Output the (X, Y) coordinate of the center of the cell containing the given text.  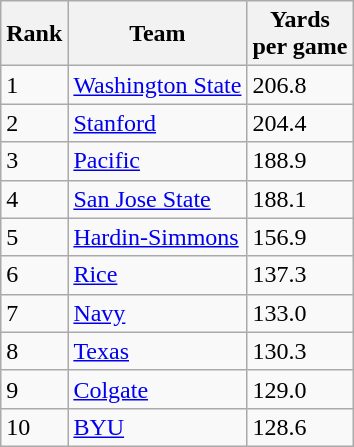
Colgate (158, 389)
2 (34, 123)
4 (34, 199)
Rank (34, 34)
156.9 (300, 237)
137.3 (300, 275)
10 (34, 427)
7 (34, 313)
129.0 (300, 389)
130.3 (300, 351)
1 (34, 85)
San Jose State (158, 199)
9 (34, 389)
204.4 (300, 123)
5 (34, 237)
Navy (158, 313)
188.9 (300, 161)
188.1 (300, 199)
6 (34, 275)
Hardin-Simmons (158, 237)
3 (34, 161)
206.8 (300, 85)
8 (34, 351)
BYU (158, 427)
Team (158, 34)
Texas (158, 351)
128.6 (300, 427)
Pacific (158, 161)
Rice (158, 275)
Washington State (158, 85)
Yardsper game (300, 34)
133.0 (300, 313)
Stanford (158, 123)
